Capture the cell that displays the provided text and extract its [X, Y] central coordinate. 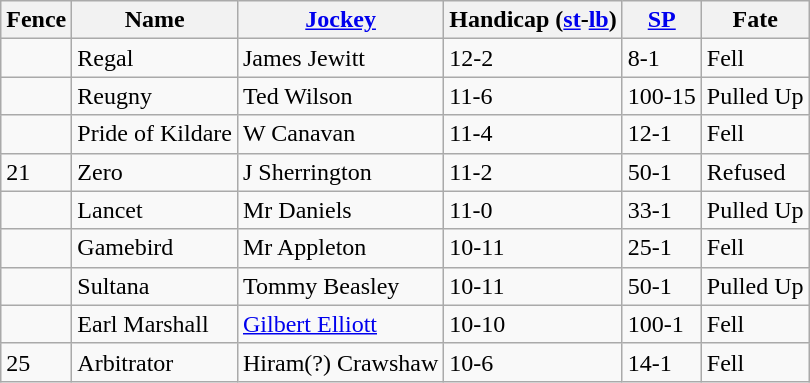
33-1 [662, 210]
10-10 [533, 324]
100-15 [662, 96]
Zero [155, 172]
W Canavan [340, 134]
Lancet [155, 210]
Mr Daniels [340, 210]
11-2 [533, 172]
Gilbert Elliott [340, 324]
8-1 [662, 58]
James Jewitt [340, 58]
12-2 [533, 58]
11-4 [533, 134]
100-1 [662, 324]
11-6 [533, 96]
12-1 [662, 134]
Pride of Kildare [155, 134]
21 [36, 172]
Name [155, 20]
Jockey [340, 20]
Sultana [155, 286]
11-0 [533, 210]
Refused [755, 172]
Handicap (st-lb) [533, 20]
25-1 [662, 248]
Hiram(?) Crawshaw [340, 362]
Reugny [155, 96]
25 [36, 362]
Mr Appleton [340, 248]
Fate [755, 20]
Arbitrator [155, 362]
Tommy Beasley [340, 286]
Fence [36, 20]
Regal [155, 58]
14-1 [662, 362]
Earl Marshall [155, 324]
Ted Wilson [340, 96]
J Sherrington [340, 172]
Gamebird [155, 248]
SP [662, 20]
10-6 [533, 362]
